Identify which cell holds the provided text, then report its (X, Y) central coordinate. 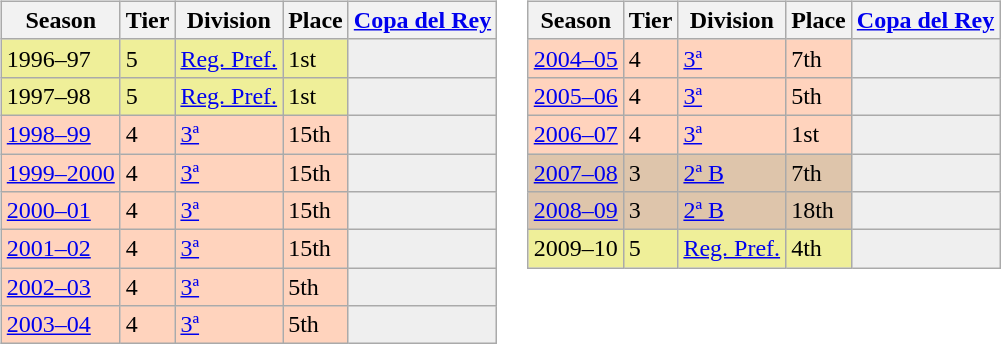
1997–98 (60, 96)
4th (819, 249)
2009–10 (576, 249)
2002–03 (60, 287)
2000–01 (60, 211)
2005–06 (576, 96)
2003–04 (60, 325)
2001–02 (60, 249)
2006–07 (576, 134)
2007–08 (576, 173)
1998–99 (60, 134)
1996–97 (60, 58)
1999–2000 (60, 173)
18th (819, 211)
2004–05 (576, 58)
2008–09 (576, 211)
